Output the (X, Y) coordinate of the center of the cell containing the given text.  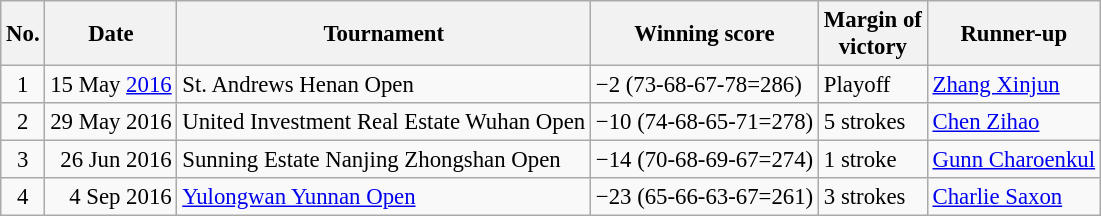
Playoff (874, 85)
Winning score (705, 34)
1 stroke (874, 160)
Zhang Xinjun (1014, 85)
Margin ofvictory (874, 34)
5 strokes (874, 122)
2 (23, 122)
29 May 2016 (111, 122)
3 strokes (874, 197)
−10 (74-68-65-71=278) (705, 122)
−2 (73-68-67-78=286) (705, 85)
−14 (70-68-69-67=274) (705, 160)
Chen Zihao (1014, 122)
26 Jun 2016 (111, 160)
Charlie Saxon (1014, 197)
Runner-up (1014, 34)
Tournament (384, 34)
Gunn Charoenkul (1014, 160)
1 (23, 85)
St. Andrews Henan Open (384, 85)
3 (23, 160)
No. (23, 34)
United Investment Real Estate Wuhan Open (384, 122)
−23 (65-66-63-67=261) (705, 197)
4 (23, 197)
Yulongwan Yunnan Open (384, 197)
15 May 2016 (111, 85)
Date (111, 34)
Sunning Estate Nanjing Zhongshan Open (384, 160)
4 Sep 2016 (111, 197)
